For the text-containing cell, return its midpoint in (X, Y) coordinate format. 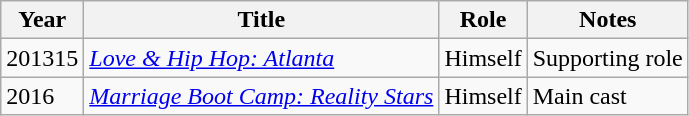
201315 (42, 58)
Year (42, 20)
Title (262, 20)
Love & Hip Hop: Atlanta (262, 58)
Role (483, 20)
Main cast (608, 96)
2016 (42, 96)
Marriage Boot Camp: Reality Stars (262, 96)
Notes (608, 20)
Supporting role (608, 58)
